Return (x, y) of the center of cell containing provided text 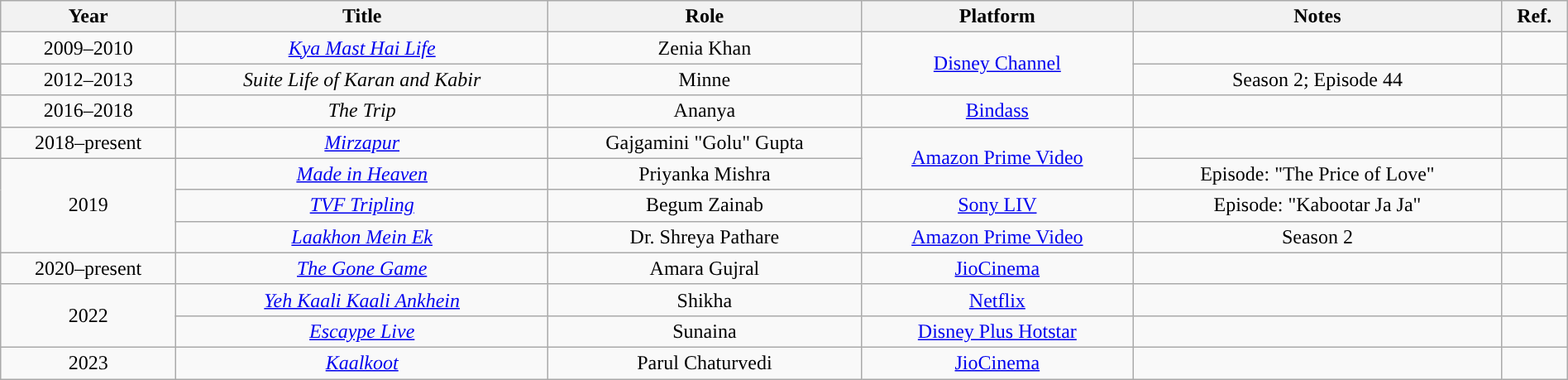
Season 2; Episode 44 (1317, 79)
The Trip (362, 111)
Begum Zainab (705, 205)
Sony LIV (997, 205)
Sunaina (705, 331)
Title (362, 17)
2020–present (88, 268)
Yeh Kaali Kaali Ankhein (362, 300)
Minne (705, 79)
Disney Plus Hotstar (997, 331)
Suite Life of Karan and Kabir (362, 79)
Gajgamini "Golu" Gupta (705, 142)
Dr. Shreya Pathare (705, 237)
2022 (88, 315)
Ref. (1534, 17)
Year (88, 17)
The Gone Game (362, 268)
Notes (1317, 17)
Ananya (705, 111)
Disney Channel (997, 64)
Laakhon Mein Ek (362, 237)
Episode: "The Price of Love" (1317, 174)
2019 (88, 205)
2016–2018 (88, 111)
Made in Heaven (362, 174)
Kya Mast Hai Life (362, 48)
Escaype Live (362, 331)
Priyanka Mishra (705, 174)
2018–present (88, 142)
Zenia Khan (705, 48)
Amara Gujral (705, 268)
Netflix (997, 300)
Episode: "Kabootar Ja Ja" (1317, 205)
Parul Chaturvedi (705, 363)
TVF Tripling (362, 205)
Shikha (705, 300)
Platform (997, 17)
2012–2013 (88, 79)
Role (705, 17)
Season 2 (1317, 237)
Bindass (997, 111)
2009–2010 (88, 48)
2023 (88, 363)
Mirzapur (362, 142)
Kaalkoot (362, 363)
